Provide the (x, y) coordinate of the cell's center where the given text is located.  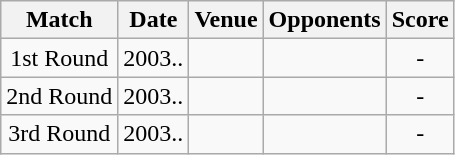
Match (60, 20)
2nd Round (60, 96)
Score (420, 20)
Venue (226, 20)
1st Round (60, 58)
Date (154, 20)
Opponents (324, 20)
3rd Round (60, 134)
